From the cell containing the given text, extract its center point as (x, y) coordinate. 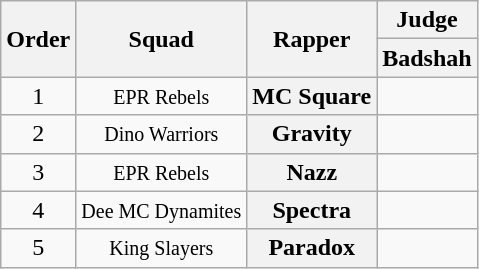
Gravity (312, 134)
Judge (427, 20)
Nazz (312, 172)
Rapper (312, 39)
4 (38, 210)
5 (38, 248)
Badshah (427, 58)
Dee MC Dynamites (162, 210)
3 (38, 172)
2 (38, 134)
Dino Warriors (162, 134)
Paradox (312, 248)
Order (38, 39)
MC Square (312, 96)
King Slayers (162, 248)
Squad (162, 39)
Spectra (312, 210)
1 (38, 96)
